Identify which cell holds the provided text, then report its [x, y] central coordinate. 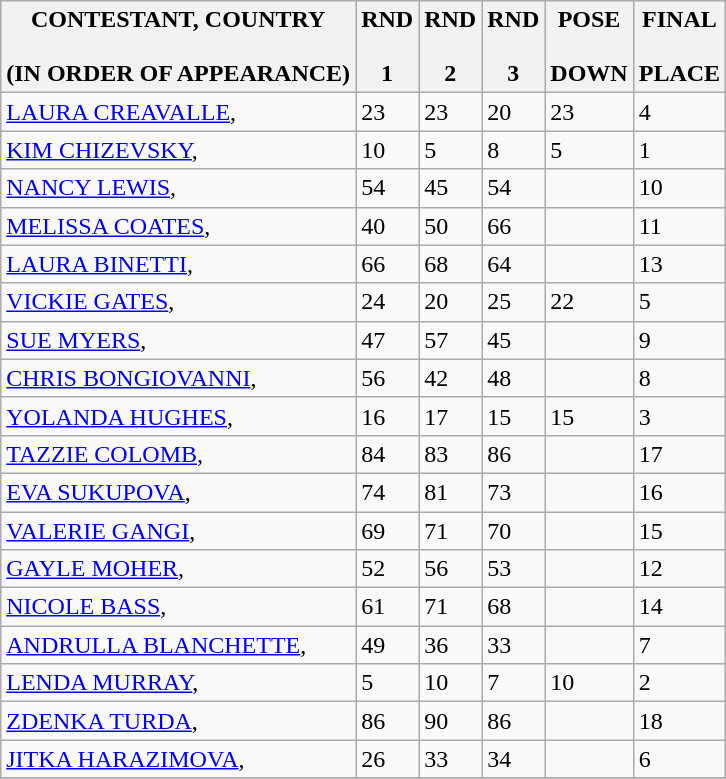
26 [388, 759]
83 [450, 454]
57 [450, 340]
KIM CHIZEVSKY, [178, 150]
34 [514, 759]
ZDENKA TURDA, [178, 721]
22 [589, 302]
48 [514, 378]
6 [679, 759]
1 [679, 150]
GAYLE MOHER, [178, 569]
CHRIS BONGIOVANNI, [178, 378]
50 [450, 226]
FINALPLACE [679, 47]
14 [679, 607]
JITKA HARAZIMOVA, [178, 759]
NANCY LEWIS, [178, 188]
TAZZIE COLOMB, [178, 454]
POSEDOWN [589, 47]
LAURA CREAVALLE, [178, 112]
61 [388, 607]
84 [388, 454]
74 [388, 492]
9 [679, 340]
52 [388, 569]
70 [514, 531]
VICKIE GATES, [178, 302]
36 [450, 645]
69 [388, 531]
42 [450, 378]
90 [450, 721]
4 [679, 112]
VALERIE GANGI, [178, 531]
25 [514, 302]
2 [679, 683]
49 [388, 645]
YOLANDA HUGHES, [178, 416]
SUE MYERS, [178, 340]
3 [679, 416]
18 [679, 721]
24 [388, 302]
CONTESTANT, COUNTRY(IN ORDER OF APPEARANCE) [178, 47]
12 [679, 569]
LENDA MURRAY, [178, 683]
ANDRULLA BLANCHETTE, [178, 645]
11 [679, 226]
RND3 [514, 47]
40 [388, 226]
81 [450, 492]
MELISSA COATES, [178, 226]
RND2 [450, 47]
53 [514, 569]
64 [514, 264]
LAURA BINETTI, [178, 264]
EVA SUKUPOVA, [178, 492]
NICOLE BASS, [178, 607]
47 [388, 340]
73 [514, 492]
RND1 [388, 47]
13 [679, 264]
